Search for the cell housing the specified text and yield its (X, Y) center coordinate. 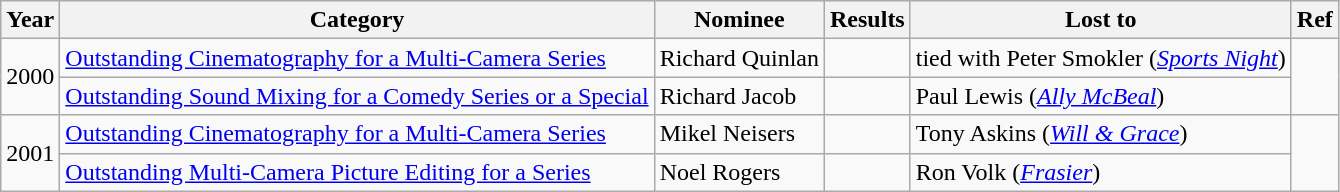
Lost to (1100, 20)
tied with Peter Smokler (Sports Night) (1100, 58)
Ref (1314, 20)
Noel Rogers (739, 172)
2001 (30, 153)
Outstanding Multi-Camera Picture Editing for a Series (357, 172)
Richard Jacob (739, 96)
Results (868, 20)
Nominee (739, 20)
Mikel Neisers (739, 134)
Richard Quinlan (739, 58)
Paul Lewis (Ally McBeal) (1100, 96)
Outstanding Sound Mixing for a Comedy Series or a Special (357, 96)
Ron Volk (Frasier) (1100, 172)
Tony Askins (Will & Grace) (1100, 134)
2000 (30, 77)
Year (30, 20)
Category (357, 20)
